Detect which cell encompasses the target text, then output its [x, y] center coordinate. 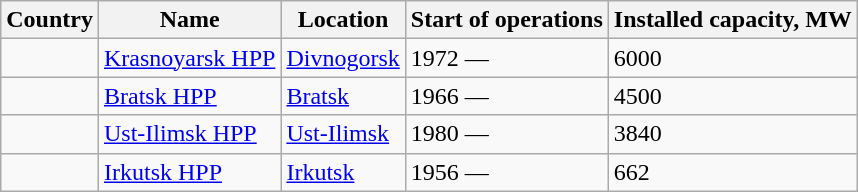
Country [50, 20]
Bratsk HPP [189, 96]
Ust-Ilimsk [343, 134]
Bratsk [343, 96]
Divnogorsk [343, 58]
1980 — [506, 134]
Location [343, 20]
3840 [732, 134]
Irkutsk [343, 172]
Installed capacity, MW [732, 20]
662 [732, 172]
1966 — [506, 96]
Name [189, 20]
1972 — [506, 58]
Start of operations [506, 20]
1956 — [506, 172]
Ust-Ilimsk HPP [189, 134]
6000 [732, 58]
Irkutsk HPP [189, 172]
4500 [732, 96]
Krasnoyarsk HPP [189, 58]
